Identify which cell holds the provided text, then report its (X, Y) central coordinate. 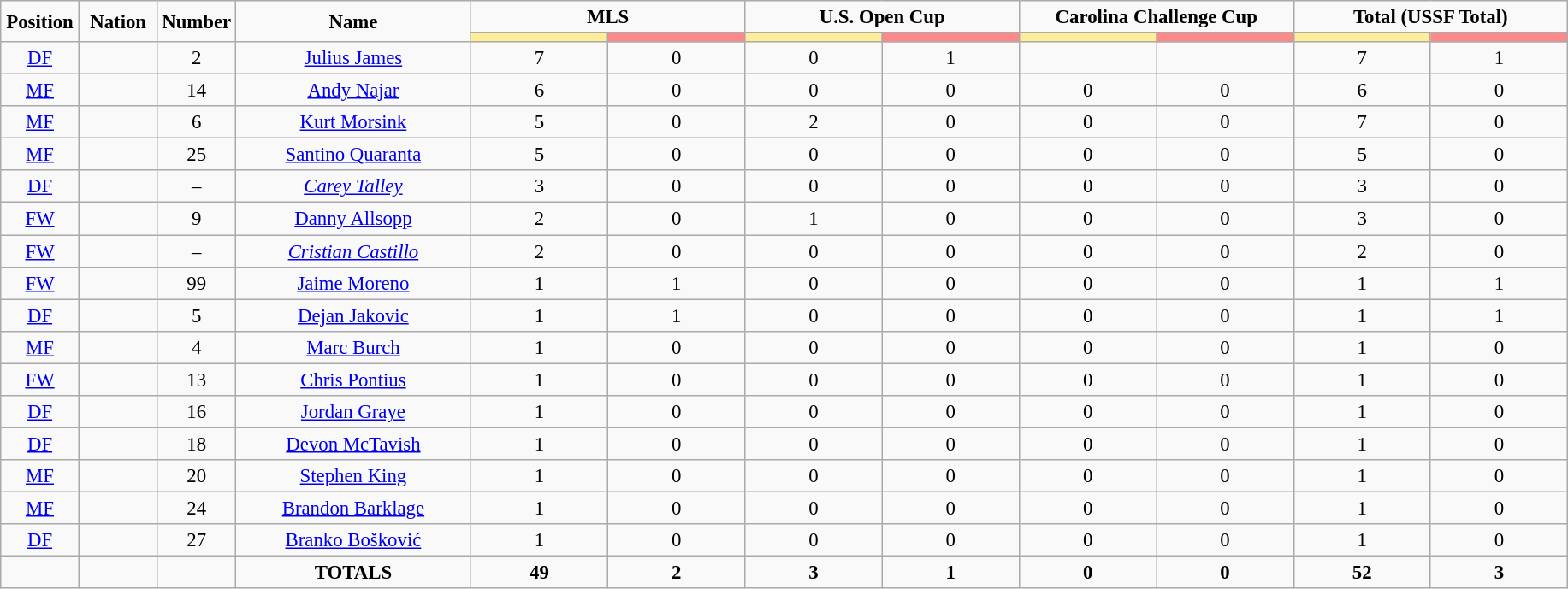
Dejan Jakovic (354, 315)
Jaime Moreno (354, 283)
U.S. Open Cup (883, 17)
99 (197, 283)
Jordan Graye (354, 412)
49 (539, 573)
Nation (118, 21)
27 (197, 540)
Carolina Challenge Cup (1157, 17)
Position (40, 21)
TOTALS (354, 573)
Stephen King (354, 476)
Carey Talley (354, 187)
Devon McTavish (354, 444)
Branko Bošković (354, 540)
52 (1362, 573)
24 (197, 508)
20 (197, 476)
MLS (607, 17)
Number (197, 21)
Danny Allsopp (354, 219)
Santino Quaranta (354, 155)
18 (197, 444)
Name (354, 21)
25 (197, 155)
9 (197, 219)
Cristian Castillo (354, 251)
14 (197, 91)
Andy Najar (354, 91)
Julius James (354, 58)
4 (197, 347)
Chris Pontius (354, 380)
16 (197, 412)
13 (197, 380)
Brandon Barklage (354, 508)
Total (USSF Total) (1430, 17)
Kurt Morsink (354, 122)
Marc Burch (354, 347)
